Determine the [X, Y] coordinate at the center of the cell enclosing the given text.  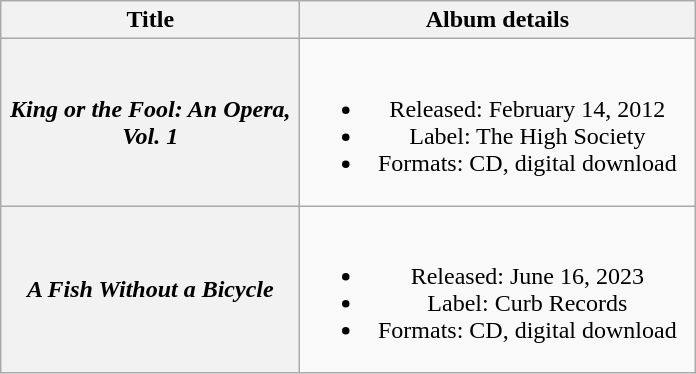
King or the Fool: An Opera, Vol. 1 [150, 122]
Released: June 16, 2023Label: Curb RecordsFormats: CD, digital download [498, 290]
Album details [498, 20]
Title [150, 20]
Released: February 14, 2012Label: The High SocietyFormats: CD, digital download [498, 122]
A Fish Without a Bicycle [150, 290]
